For the text-containing cell, return its midpoint in (x, y) coordinate format. 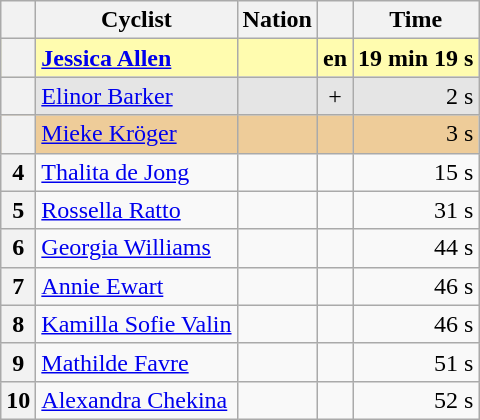
Georgia Williams (136, 248)
9 (18, 362)
52 s (416, 400)
Mathilde Favre (136, 362)
2 s (416, 96)
Time (416, 20)
44 s (416, 248)
4 (18, 172)
en (334, 58)
10 (18, 400)
Cyclist (136, 20)
31 s (416, 210)
3 s (416, 134)
8 (18, 324)
15 s (416, 172)
Rossella Ratto (136, 210)
Jessica Allen (136, 58)
51 s (416, 362)
Thalita de Jong (136, 172)
Mieke Kröger (136, 134)
19 min 19 s (416, 58)
Kamilla Sofie Valin (136, 324)
6 (18, 248)
5 (18, 210)
7 (18, 286)
Alexandra Chekina (136, 400)
Annie Ewart (136, 286)
+ (334, 96)
Elinor Barker (136, 96)
Nation (277, 20)
